Capture the cell that displays the provided text and extract its [X, Y] central coordinate. 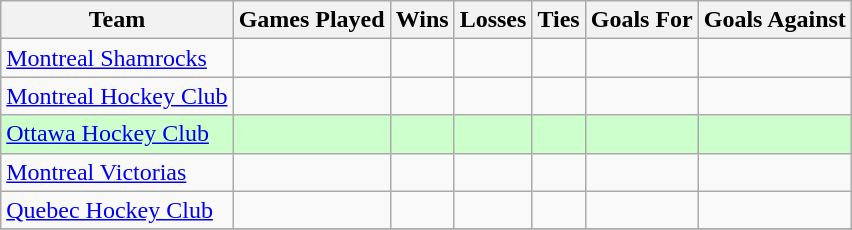
Goals Against [774, 20]
Team [117, 20]
Games Played [312, 20]
Ottawa Hockey Club [117, 134]
Goals For [642, 20]
Montreal Shamrocks [117, 58]
Wins [422, 20]
Montreal Victorias [117, 172]
Ties [558, 20]
Montreal Hockey Club [117, 96]
Losses [493, 20]
Quebec Hockey Club [117, 210]
